Capture the cell that displays the provided text and extract its (x, y) central coordinate. 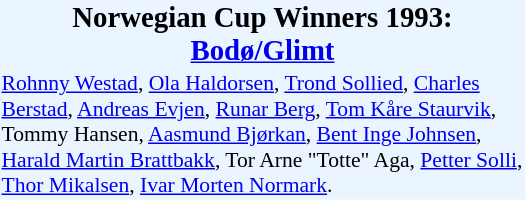
Norwegian Cup Winners 1993: Bodø/Glimt (262, 34)
